Extract the [x, y] coordinate from the center of the cell holding the provided text.  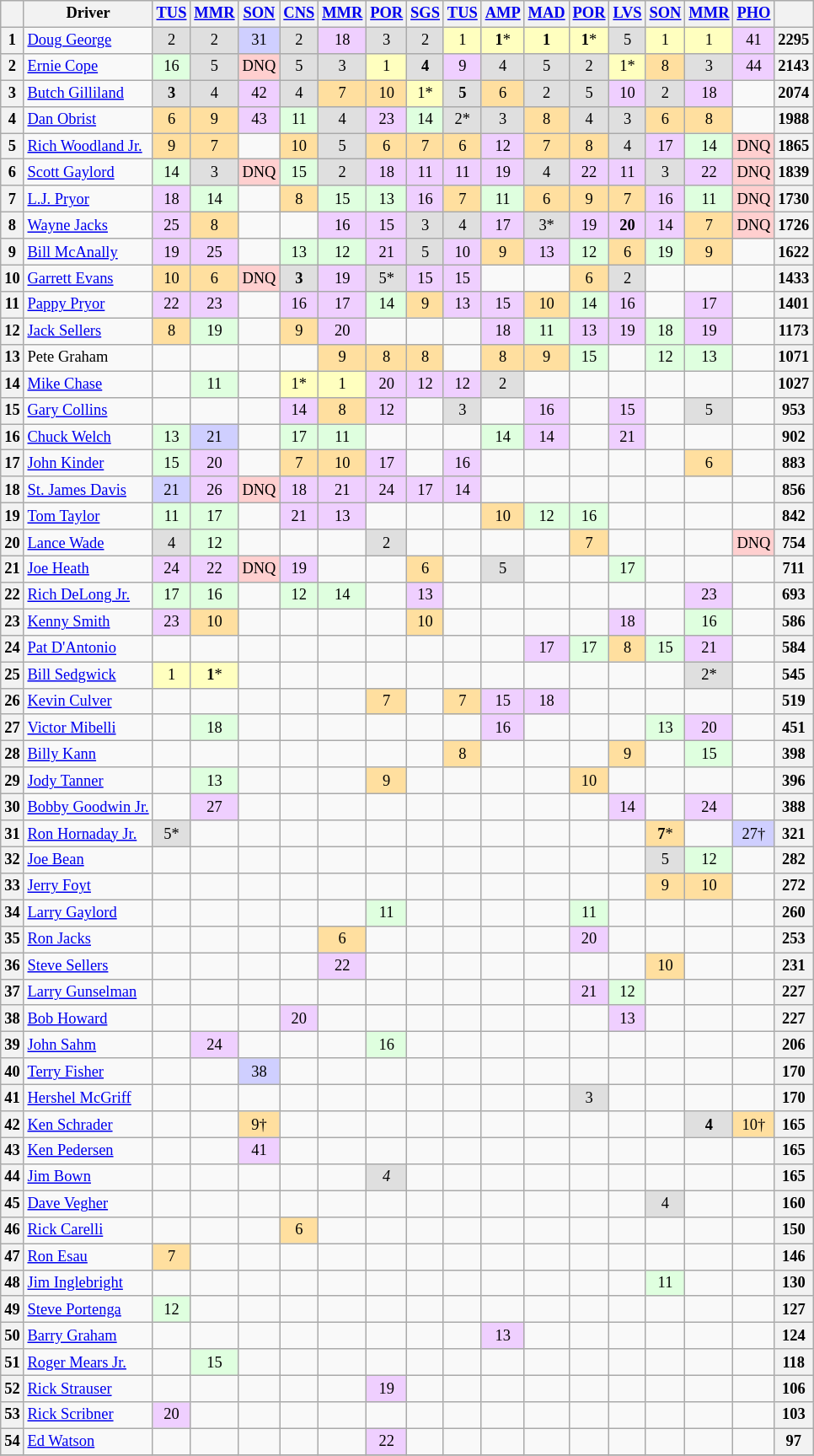
Dan Obrist [88, 120]
Jim Inglebright [88, 1283]
Rick Carelli [88, 1231]
48 [12, 1283]
Rick Strauser [88, 1389]
124 [794, 1335]
32 [12, 860]
35 [12, 939]
7* [666, 833]
1730 [794, 199]
282 [794, 860]
Jim Bown [88, 1177]
1401 [794, 305]
John Sahm [88, 1045]
10† [753, 1125]
54 [12, 1442]
321 [794, 833]
97 [794, 1442]
Rich DeLong Jr. [88, 595]
Bill Sedgwick [88, 674]
SGS [426, 13]
545 [794, 674]
Gary Collins [88, 410]
Bob Howard [88, 1018]
Jerry Foyt [88, 887]
Kevin Culver [88, 701]
754 [794, 543]
Pete Graham [88, 357]
Joe Bean [88, 860]
Chuck Welch [88, 437]
1839 [794, 172]
30 [12, 808]
PHO [753, 13]
Jody Tanner [88, 781]
Victor Mibelli [88, 728]
953 [794, 410]
AMP [502, 13]
Kenny Smith [88, 622]
Ed Watson [88, 1442]
Pat D'Antonio [88, 649]
45 [12, 1204]
130 [794, 1283]
40 [12, 1071]
Ken Schrader [88, 1125]
856 [794, 491]
47 [12, 1256]
Garrett Evans [88, 278]
Dave Vegher [88, 1204]
253 [794, 939]
53 [12, 1415]
118 [794, 1362]
St. James Davis [88, 491]
388 [794, 808]
693 [794, 595]
3* [546, 226]
398 [794, 754]
2143 [794, 67]
36 [12, 966]
34 [12, 912]
396 [794, 781]
Joe Heath [88, 570]
CNS [299, 13]
1071 [794, 357]
Ron Esau [88, 1256]
2295 [794, 40]
1622 [794, 251]
Ron Hornaday Jr. [88, 833]
1988 [794, 120]
Doug George [88, 40]
Wayne Jacks [88, 226]
1865 [794, 147]
27† [753, 833]
272 [794, 887]
52 [12, 1389]
127 [794, 1310]
160 [794, 1204]
Billy Kann [88, 754]
LVS [627, 13]
50 [12, 1335]
Scott Gaylord [88, 172]
2074 [794, 93]
106 [794, 1389]
1027 [794, 384]
29 [12, 781]
Rick Scribner [88, 1415]
231 [794, 966]
1433 [794, 278]
Bobby Goodwin Jr. [88, 808]
150 [794, 1231]
28 [12, 754]
Roger Mears Jr. [88, 1362]
260 [794, 912]
Steve Portenga [88, 1310]
33 [12, 887]
902 [794, 437]
206 [794, 1045]
Barry Graham [88, 1335]
Bill McAnally [88, 251]
Steve Sellers [88, 966]
37 [12, 991]
Larry Gunselman [88, 991]
Driver [88, 13]
Butch Gilliland [88, 93]
Larry Gaylord [88, 912]
Hershel McGriff [88, 1098]
883 [794, 464]
711 [794, 570]
Rich Woodland Jr. [88, 147]
842 [794, 516]
Pappy Pryor [88, 305]
49 [12, 1310]
Terry Fisher [88, 1071]
Jack Sellers [88, 330]
519 [794, 701]
51 [12, 1362]
L.J. Pryor [88, 199]
146 [794, 1256]
451 [794, 728]
9† [260, 1125]
Mike Chase [88, 384]
586 [794, 622]
1173 [794, 330]
Ron Jacks [88, 939]
39 [12, 1045]
Ernie Cope [88, 67]
Ken Pedersen [88, 1152]
103 [794, 1415]
MAD [546, 13]
46 [12, 1231]
584 [794, 649]
John Kinder [88, 464]
1726 [794, 226]
Lance Wade [88, 543]
Tom Taylor [88, 516]
